Extract the [X, Y] coordinate from the center of the cell holding the provided text.  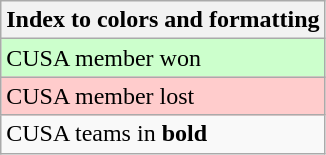
CUSA member won [163, 58]
CUSA teams in bold [163, 134]
CUSA member lost [163, 96]
Index to colors and formatting [163, 20]
